Output the [X, Y] coordinate of the center of the cell containing the given text.  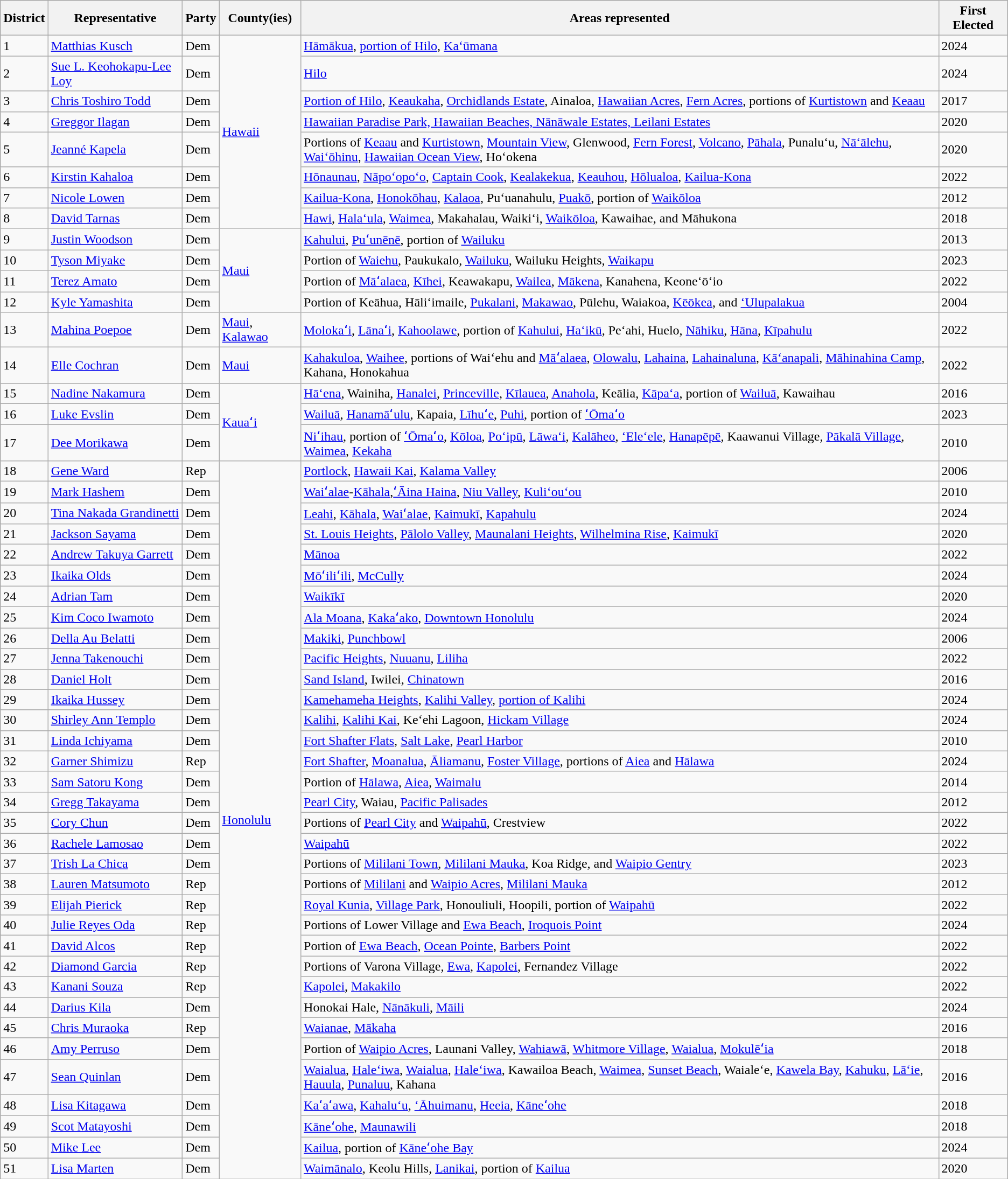
Hawaiian Paradise Park, Hawaiian Beaches, Nānāwale Estates, Leilani Estates [620, 122]
32 [24, 761]
Waiʻalae-Kāhala,ʻĀina Haina, Niu Valley, Kuli‘ou‘ou [620, 492]
David Alcos [115, 946]
21 [24, 534]
35 [24, 822]
34 [24, 802]
Dee Morikawa [115, 443]
Sand Island, Iwilei, Chinatown [620, 679]
4 [24, 122]
28 [24, 679]
Portions of Varona Village, Ewa, Kapolei, Fernandez Village [620, 966]
County(ies) [260, 18]
Niʻihau, portion of ʻŌmaʻo, Kōloa, Po‘ipū, Lāwa‘i, Kalāheo, ‘Ele‘ele, Hanapēpē, Kaawanui Village, Pākalā Village, Waimea, Kekaha [620, 443]
Kanani Souza [115, 987]
10 [24, 260]
16 [24, 414]
22 [24, 555]
45 [24, 1028]
Shirley Ann Templo [115, 720]
Kailua, portion of Kāneʻohe Bay [620, 1148]
23 [24, 576]
Pearl City, Waiau, Pacific Palisades [620, 802]
Tina Nakada Grandinetti [115, 513]
Mike Lee [115, 1148]
7 [24, 198]
Elijah Pierick [115, 905]
44 [24, 1007]
Kauaʻi [260, 422]
Portions of Pearl City and Waipahū, Crestview [620, 822]
Cory Chun [115, 822]
Mahina Poepoe [115, 330]
Waipahū [620, 843]
Andrew Takuya Garrett [115, 555]
Kaʻaʻawa, Kahalu‘u, ‘Āhuimanu, Heeia, Kāneʻohe [620, 1105]
Kahakuloa, Waihee, portions of Wai‘ehu and Māʻalaea, Olowalu, Lahaina, Lahainaluna, Kā‘anapali, Māhinahina Camp, Kahana, Honokahua [620, 365]
Waikīkī [620, 596]
Portions of Mililani Town, Mililani Mauka, Koa Ridge, and Waipio Gentry [620, 864]
Portion of Hālawa, Aiea, Waimalu [620, 782]
Pacific Heights, Nuuanu, Liliha [620, 659]
Lisa Marten [115, 1168]
20 [24, 513]
2014 [973, 782]
Areas represented [620, 18]
Scot Matayoshi [115, 1126]
40 [24, 925]
27 [24, 659]
District [24, 18]
1 [24, 46]
Hā‘ena, Wainiha, Hanalei, Princeville, Kīlauea, Anahola, Keālia, Kāpa‘a, portion of Wailuā, Kawaihau [620, 393]
11 [24, 281]
24 [24, 596]
Portion of Waiehu, Paukukalo, Wailuku, Wailuku Heights, Waikapu [620, 260]
41 [24, 946]
Gregg Takayama [115, 802]
First Elected [973, 18]
8 [24, 218]
13 [24, 330]
18 [24, 471]
30 [24, 720]
Trish La Chica [115, 864]
Diamond Garcia [115, 966]
Linda Ichiyama [115, 741]
Portion of Māʻalaea, Kīhei, Keawakapu, Wailea, Mākena, Kanahena, Keone‘ō‘io [620, 281]
Jackson Sayama [115, 534]
Royal Kunia, Village Park, Honouliuli, Hoopili, portion of Waipahū [620, 905]
Garner Shimizu [115, 761]
15 [24, 393]
6 [24, 177]
37 [24, 864]
Lauren Matsumoto [115, 884]
Hawi, Hala‘ula, Waimea, Makahalau, Waiki‘i, Waikōloa, Kawaihae, and Māhukona [620, 218]
5 [24, 150]
51 [24, 1168]
Kyle Yamashita [115, 302]
14 [24, 365]
Waianae, Mākaha [620, 1028]
Fort Shafter Flats, Salt Lake, Pearl Harbor [620, 741]
48 [24, 1105]
Matthias Kusch [115, 46]
2017 [973, 101]
Honokai Hale, Nānākuli, Māili [620, 1007]
50 [24, 1148]
Sam Satoru Kong [115, 782]
Waimānalo, Keolu Hills, Lanikai, portion of Kailua [620, 1168]
47 [24, 1077]
Honolulu [260, 820]
Kamehameha Heights, Kalihi Valley, portion of Kalihi [620, 700]
36 [24, 843]
Ikaika Olds [115, 576]
Waialua, Hale‘iwa, Waialua, Hale‘iwa, Kawailoa Beach, Waimea, Sunset Beach, Waiale‘e, Kawela Bay, Kahuku, Lā‘ie, Hauula, Punaluu, Kahana [620, 1077]
Chris Toshiro Todd [115, 101]
Portion of Keāhua, Hāli‘imaile, Pukalani, Makawao, Pūlehu, Waiakoa, Kēōkea, and ‘Ulupalakua [620, 302]
Molokaʻi, Lānaʻi, Kahoolawe, portion of Kahului, Ha‘ikū, Pe‘ahi, Huelo, Nāhiku, Hāna, Kīpahulu [620, 330]
Portion of Ewa Beach, Ocean Pointe, Barbers Point [620, 946]
31 [24, 741]
Party [201, 18]
9 [24, 239]
Gene Ward [115, 471]
Fort Shafter, Moanalua, Āliamanu, Foster Village, portions of Aiea and Hālawa [620, 761]
12 [24, 302]
Kalihi, Kalihi Kai, Ke‘ehi Lagoon, Hickam Village [620, 720]
Maui, Kalawao [260, 330]
Lisa Kitagawa [115, 1105]
49 [24, 1126]
43 [24, 987]
Hawaii [260, 132]
3 [24, 101]
David Tarnas [115, 218]
2 [24, 73]
Greggor Ilagan [115, 122]
Elle Cochran [115, 365]
Della Au Belatti [115, 638]
Hilo [620, 73]
42 [24, 966]
Ikaika Hussey [115, 700]
Portion of Hilo, Keaukaha, Orchidlands Estate, Ainaloa, Hawaiian Acres, Fern Acres, portions of Kurtistown and Keaau [620, 101]
Kim Coco Iwamoto [115, 617]
Hāmākua, portion of Hilo, Ka‘ūmana [620, 46]
Leahi, Kāhala, Waiʻalae, Kaimukī, Kapahulu [620, 513]
St. Louis Heights, Pālolo Valley, Maunalani Heights, Wilhelmina Rise, Kaimukī [620, 534]
Representative [115, 18]
29 [24, 700]
38 [24, 884]
Kapolei, Makakilo [620, 987]
Justin Woodson [115, 239]
Nadine Nakamura [115, 393]
Tyson Miyake [115, 260]
46 [24, 1049]
Luke Evslin [115, 414]
33 [24, 782]
Kirstin Kahaloa [115, 177]
Kailua-Kona, Honokōhau, Kalaoa, Pu‘uanahulu, Puakō, portion of Waikōloa [620, 198]
Makiki, Punchbowl [620, 638]
Jeanné Kapela [115, 150]
Sue L. Keohokapu-Lee Loy [115, 73]
Kāneʻohe, Maunawili [620, 1126]
Ala Moana, Kakaʻako, Downtown Honolulu [620, 617]
Daniel Holt [115, 679]
25 [24, 617]
Mark Hashem [115, 492]
39 [24, 905]
26 [24, 638]
Portion of Waipio Acres, Launani Valley, Wahiawā, Whitmore Village, Waialua, Mokulēʻia [620, 1049]
Wailuā, Hanamāʻulu, Kapaia, Līhuʻe, Puhi, portion of ʻŌmaʻo [620, 414]
Nicole Lowen [115, 198]
Mōʻiliʻili, McCully [620, 576]
Terez Amato [115, 281]
Portions of Keaau and Kurtistown, Mountain View, Glenwood, Fern Forest, Volcano, Pāhala, Punalu‘u, Nā‘ālehu, Wai‘ōhinu, Hawaiian Ocean View, Ho‘okena [620, 150]
Adrian Tam [115, 596]
Amy Perruso [115, 1049]
Hōnaunau, Nāpo‘opo‘o, Captain Cook, Kealakekua, Keauhou, Hōlualoa, Kailua-Kona [620, 177]
Rachele Lamosao [115, 843]
2004 [973, 302]
Darius Kila [115, 1007]
Jenna Takenouchi [115, 659]
Portions of Mililani and Waipio Acres, Mililani Mauka [620, 884]
Portlock, Hawaii Kai, Kalama Valley [620, 471]
Portions of Lower Village and Ewa Beach, Iroquois Point [620, 925]
19 [24, 492]
Mānoa [620, 555]
17 [24, 443]
Sean Quinlan [115, 1077]
Kahului, Puʻunēnē, portion of Wailuku [620, 239]
2013 [973, 239]
Julie Reyes Oda [115, 925]
Chris Muraoka [115, 1028]
